Locate the cell with the specified text and output its (X, Y) center coordinate. 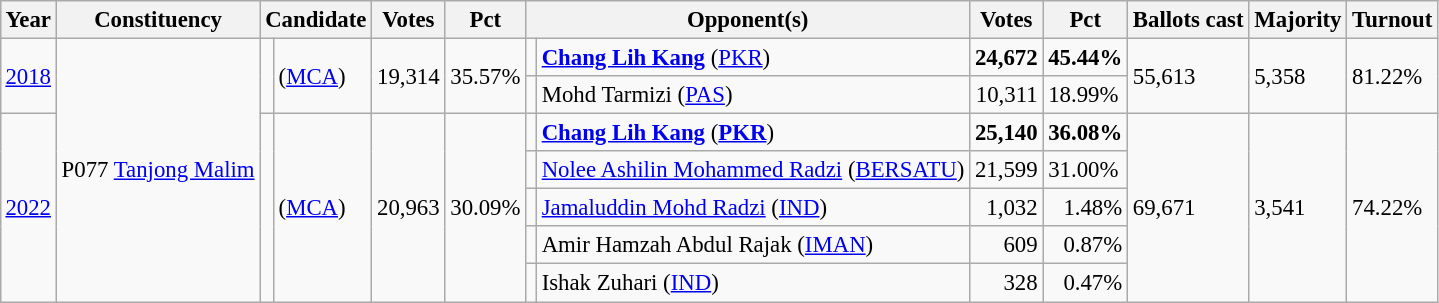
45.44% (1086, 57)
36.08% (1086, 133)
Nolee Ashilin Mohammed Radzi (BERSATU) (752, 170)
35.57% (486, 76)
21,599 (1006, 170)
P077 Tanjong Malim (158, 170)
3,541 (1298, 208)
Candidate (316, 20)
Jamaluddin Mohd Radzi (IND) (752, 208)
20,963 (408, 208)
609 (1006, 245)
Year (28, 20)
19,314 (408, 76)
Turnout (1392, 20)
18.99% (1086, 95)
2018 (28, 76)
25,140 (1006, 133)
Amir Hamzah Abdul Rajak (IMAN) (752, 245)
1,032 (1006, 208)
81.22% (1392, 76)
30.09% (486, 208)
Opponent(s) (748, 20)
5,358 (1298, 76)
Ishak Zuhari (IND) (752, 283)
31.00% (1086, 170)
10,311 (1006, 95)
69,671 (1188, 208)
55,613 (1188, 76)
74.22% (1392, 208)
Ballots cast (1188, 20)
Mohd Tarmizi (PAS) (752, 95)
0.47% (1086, 283)
24,672 (1006, 57)
1.48% (1086, 208)
Constituency (158, 20)
2022 (28, 208)
Majority (1298, 20)
0.87% (1086, 245)
328 (1006, 283)
